Identify which cell holds the provided text, then report its [X, Y] central coordinate. 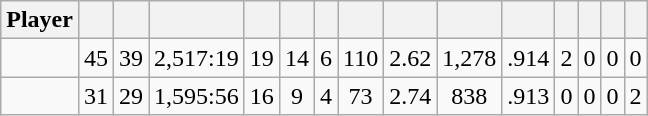
29 [132, 96]
31 [96, 96]
2,517:19 [197, 58]
Player [40, 20]
45 [96, 58]
19 [262, 58]
14 [296, 58]
39 [132, 58]
838 [470, 96]
6 [326, 58]
4 [326, 96]
1,278 [470, 58]
.913 [528, 96]
9 [296, 96]
1,595:56 [197, 96]
110 [361, 58]
2.62 [410, 58]
73 [361, 96]
16 [262, 96]
.914 [528, 58]
2.74 [410, 96]
